Detect which cell encompasses the target text, then output its [X, Y] center coordinate. 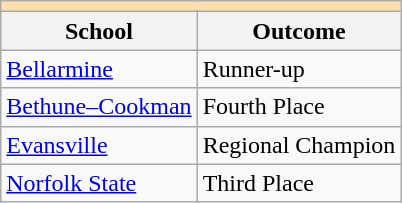
Regional Champion [299, 145]
Runner-up [299, 69]
Third Place [299, 183]
Bethune–Cookman [99, 107]
School [99, 31]
Fourth Place [299, 107]
Norfolk State [99, 183]
Evansville [99, 145]
Outcome [299, 31]
Bellarmine [99, 69]
